Determine the [x, y] coordinate at the center of the cell enclosing the given text.  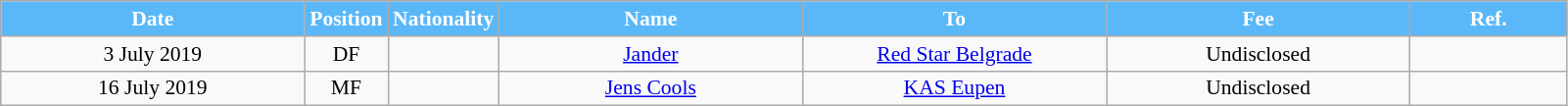
Red Star Belgrade [954, 54]
DF [347, 54]
Date [153, 19]
Fee [1259, 19]
Position [347, 19]
To [954, 19]
16 July 2019 [153, 88]
Jens Cools [650, 88]
Name [650, 19]
Ref. [1489, 19]
KAS Eupen [954, 88]
MF [347, 88]
Jander [650, 54]
Nationality [443, 19]
3 July 2019 [153, 54]
